Identify which cell holds the provided text, then report its (x, y) central coordinate. 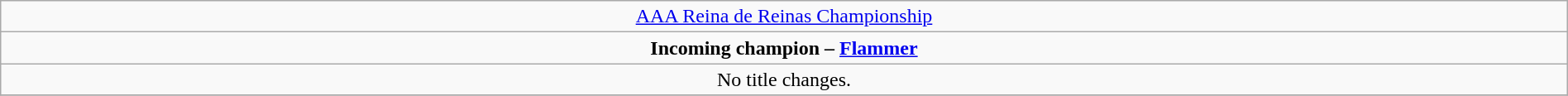
Incoming champion – Flammer (784, 48)
AAA Reina de Reinas Championship (784, 17)
No title changes. (784, 79)
